Identify which cell holds the provided text, then report its (X, Y) central coordinate. 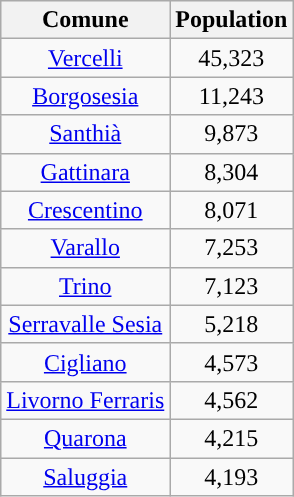
Serravalle Sesia (86, 324)
Varallo (86, 248)
Vercelli (86, 58)
Quarona (86, 438)
4,562 (232, 400)
5,218 (232, 324)
4,215 (232, 438)
Livorno Ferraris (86, 400)
Saluggia (86, 477)
4,193 (232, 477)
Population (232, 20)
7,123 (232, 286)
Crescentino (86, 210)
45,323 (232, 58)
9,873 (232, 134)
Borgosesia (86, 96)
Santhià (86, 134)
Gattinara (86, 172)
Comune (86, 20)
8,304 (232, 172)
8,071 (232, 210)
7,253 (232, 248)
11,243 (232, 96)
Trino (86, 286)
4,573 (232, 362)
Cigliano (86, 362)
